Identify which cell holds the provided text, then report its (x, y) central coordinate. 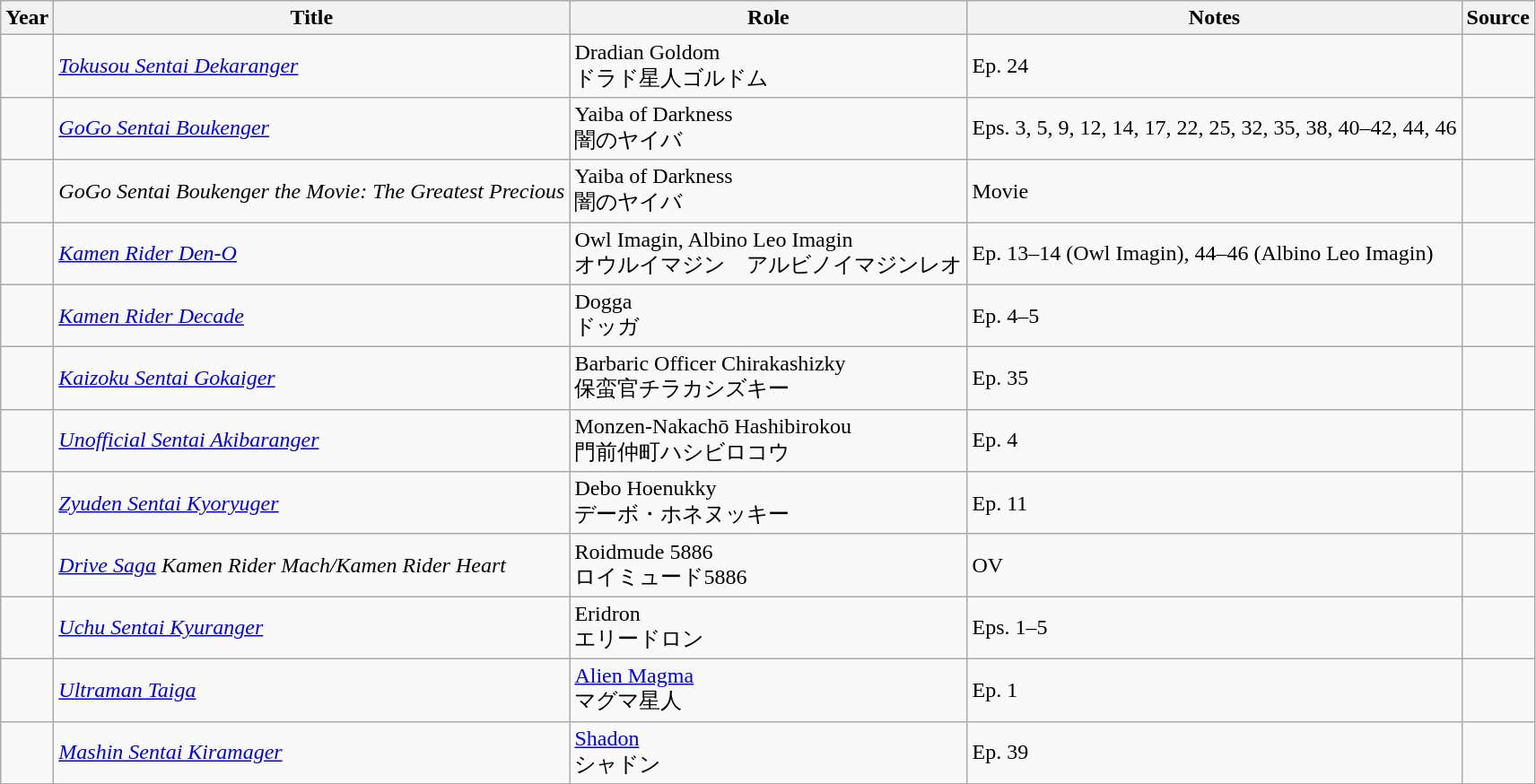
Movie (1215, 191)
Doggaドッガ (768, 316)
OV (1215, 565)
GoGo Sentai Boukenger (312, 128)
Owl Imagin, Albino Leo Imaginオウルイマジン アルビノイマジンレオ (768, 254)
Ep. 13–14 (Owl Imagin), 44–46 (Albino Leo Imagin) (1215, 254)
Alien Magmaマグマ星人 (768, 690)
Source (1498, 18)
Unofficial Sentai Akibaranger (312, 440)
Drive Saga Kamen Rider Mach/Kamen Rider Heart (312, 565)
Ep. 4 (1215, 440)
Ep. 24 (1215, 66)
Eps. 1–5 (1215, 628)
Zyuden Sentai Kyoryuger (312, 503)
Eps. 3, 5, 9, 12, 14, 17, 22, 25, 32, 35, 38, 40–42, 44, 46 (1215, 128)
Eridronエリードロン (768, 628)
Ep. 39 (1215, 753)
Shadonシャドン (768, 753)
Kamen Rider Den-O (312, 254)
Ultraman Taiga (312, 690)
Role (768, 18)
Roidmude 5886ロイミュード5886 (768, 565)
Barbaric Officer Chirakashizky保蛮官チラカシズキー (768, 379)
Monzen-Nakachō Hashibirokou門前仲町ハシビロコウ (768, 440)
Uchu Sentai Kyuranger (312, 628)
Debo Hoenukkyデーボ・ホネヌッキー (768, 503)
GoGo Sentai Boukenger the Movie: The Greatest Precious (312, 191)
Ep. 11 (1215, 503)
Tokusou Sentai Dekaranger (312, 66)
Kamen Rider Decade (312, 316)
Notes (1215, 18)
Ep. 1 (1215, 690)
Kaizoku Sentai Gokaiger (312, 379)
Ep. 4–5 (1215, 316)
Dradian Goldomドラド星人ゴルドム (768, 66)
Mashin Sentai Kiramager (312, 753)
Title (312, 18)
Year (27, 18)
Ep. 35 (1215, 379)
